Return the (X, Y) coordinate for the center point of the cell that contains the specified text.  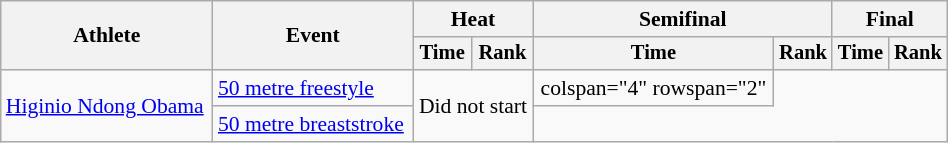
Final (890, 19)
50 metre breaststroke (313, 124)
50 metre freestyle (313, 88)
Heat (473, 19)
Event (313, 36)
Higinio Ndong Obama (107, 106)
Athlete (107, 36)
Did not start (473, 106)
colspan="4" rowspan="2" (654, 88)
Semifinal (682, 19)
